Detect which cell encompasses the target text, then output its [x, y] center coordinate. 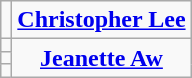
Jeanette Aw [102, 58]
Christopher Lee [102, 20]
